For the text-containing cell, return its midpoint in (x, y) coordinate format. 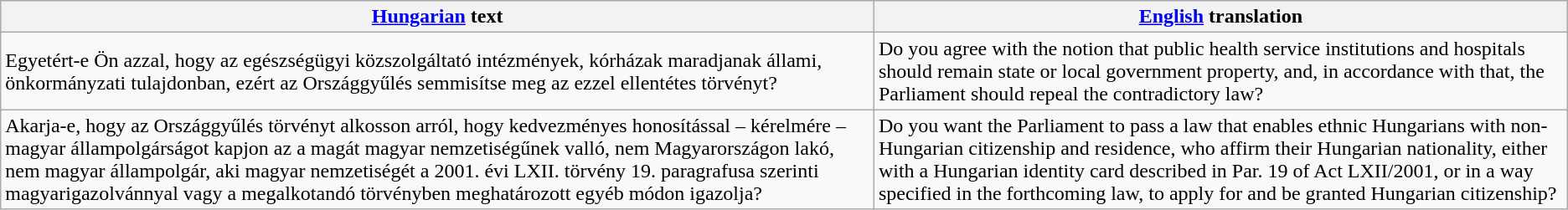
English translation (1220, 17)
Hungarian text (437, 17)
